Pinpoint the cell where the given text exists, returning its (x, y) midpoint coordinate. 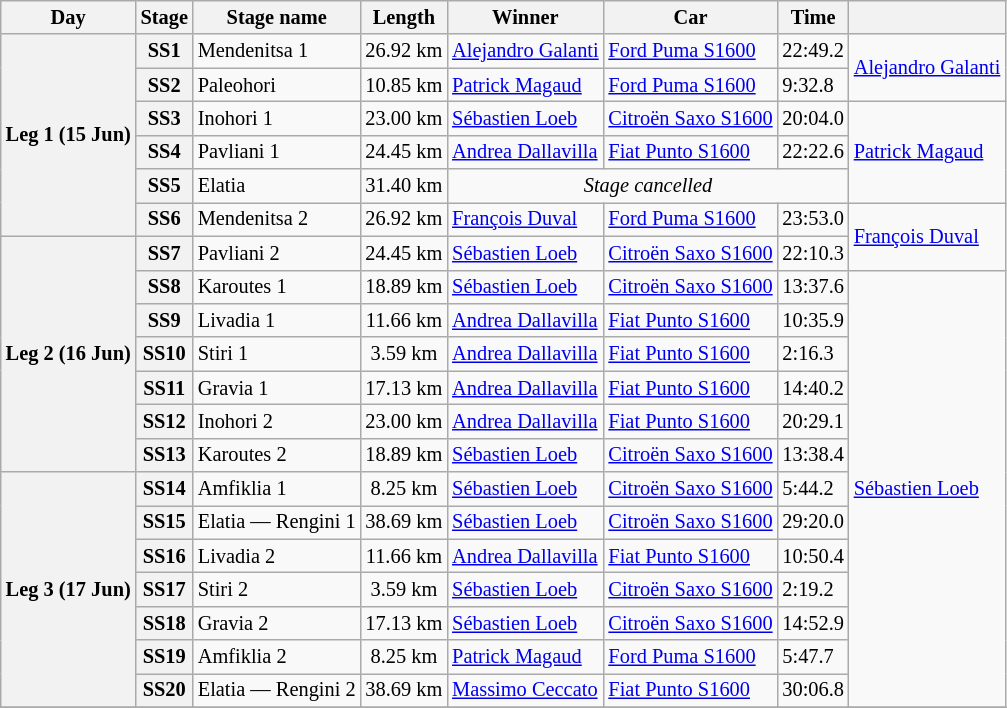
SS5 (164, 186)
SS2 (164, 85)
Amfiklia 1 (277, 489)
SS10 (164, 354)
29:20.0 (812, 522)
Inohori 2 (277, 421)
SS19 (164, 657)
Pavliani 2 (277, 253)
31.40 km (404, 186)
Leg 1 (15 Jun) (68, 135)
22:10.3 (812, 253)
SS20 (164, 690)
SS17 (164, 589)
Elatia — Rengini 2 (277, 690)
Leg 2 (16 Jun) (68, 354)
20:29.1 (812, 421)
Livadia 1 (277, 320)
SS15 (164, 522)
Day (68, 17)
Gravia 2 (277, 623)
5:44.2 (812, 489)
SS13 (164, 455)
SS12 (164, 421)
13:37.6 (812, 287)
Leg 3 (17 Jun) (68, 590)
13:38.4 (812, 455)
2:19.2 (812, 589)
SS9 (164, 320)
Livadia 2 (277, 556)
22:49.2 (812, 51)
Winner (525, 17)
5:47.7 (812, 657)
SS18 (164, 623)
Karoutes 1 (277, 287)
Massimo Ceccato (525, 690)
22:22.6 (812, 152)
9:32.8 (812, 85)
Inohori 1 (277, 118)
10:35.9 (812, 320)
Stage cancelled (648, 186)
20:04.0 (812, 118)
2:16.3 (812, 354)
SS3 (164, 118)
Karoutes 2 (277, 455)
Paleohori (277, 85)
Mendenitsa 1 (277, 51)
10:50.4 (812, 556)
SS16 (164, 556)
SS14 (164, 489)
23:53.0 (812, 219)
Stage name (277, 17)
10.85 km (404, 85)
Stage (164, 17)
Elatia — Rengini 1 (277, 522)
SS8 (164, 287)
SS6 (164, 219)
Pavliani 1 (277, 152)
SS4 (164, 152)
30:06.8 (812, 690)
SS1 (164, 51)
Amfiklia 2 (277, 657)
Length (404, 17)
14:40.2 (812, 388)
Time (812, 17)
Stiri 1 (277, 354)
Mendenitsa 2 (277, 219)
SS11 (164, 388)
Gravia 1 (277, 388)
Car (691, 17)
Elatia (277, 186)
14:52.9 (812, 623)
Stiri 2 (277, 589)
SS7 (164, 253)
